Output the (X, Y) coordinate of the center of the cell containing the given text.  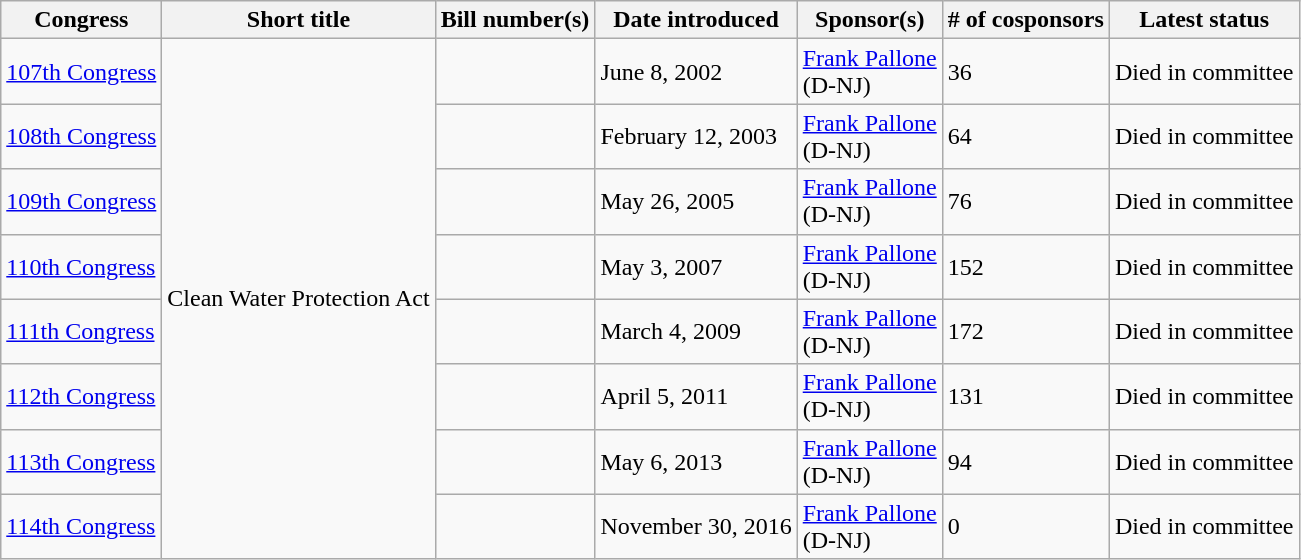
152 (1026, 266)
Bill number(s) (515, 20)
112th Congress (82, 396)
May 26, 2005 (696, 202)
April 5, 2011 (696, 396)
108th Congress (82, 136)
113th Congress (82, 462)
June 8, 2002 (696, 72)
Congress (82, 20)
November 30, 2016 (696, 526)
Sponsor(s) (870, 20)
Short title (298, 20)
172 (1026, 332)
131 (1026, 396)
Date introduced (696, 20)
Clean Water Protection Act (298, 299)
March 4, 2009 (696, 332)
114th Congress (82, 526)
94 (1026, 462)
May 6, 2013 (696, 462)
64 (1026, 136)
36 (1026, 72)
# of cosponsors (1026, 20)
0 (1026, 526)
February 12, 2003 (696, 136)
111th Congress (82, 332)
107th Congress (82, 72)
76 (1026, 202)
109th Congress (82, 202)
Latest status (1204, 20)
110th Congress (82, 266)
May 3, 2007 (696, 266)
